Return [X, Y] of the center of cell containing provided text 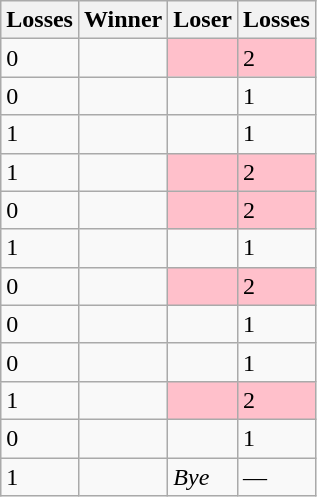
Loser [203, 20]
Winner [122, 20]
Bye [203, 477]
— [277, 477]
